Capture the cell that displays the provided text and extract its (X, Y) central coordinate. 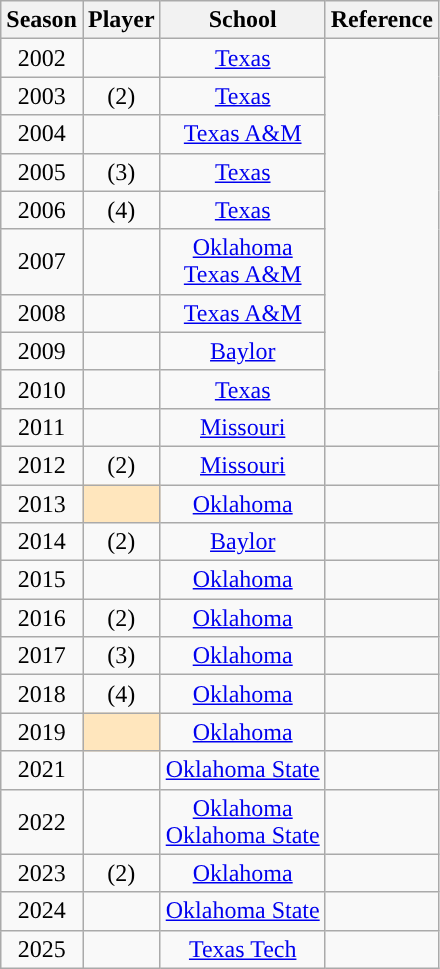
Oklahoma Oklahoma State (242, 822)
2008 (42, 313)
2017 (42, 656)
2010 (42, 389)
2016 (42, 618)
Season (42, 20)
2015 (42, 580)
Player (121, 20)
2011 (42, 427)
School (242, 20)
2018 (42, 694)
Texas Tech (242, 949)
2024 (42, 911)
2023 (42, 873)
2003 (42, 96)
2012 (42, 465)
2022 (42, 822)
2004 (42, 134)
2006 (42, 210)
2019 (42, 732)
2014 (42, 542)
2025 (42, 949)
Oklahoma Texas A&M (242, 262)
Reference (382, 20)
2005 (42, 172)
2021 (42, 770)
2007 (42, 262)
2009 (42, 351)
2002 (42, 58)
2013 (42, 503)
